Provide the [X, Y] coordinate of the cell's center where the given text is located.  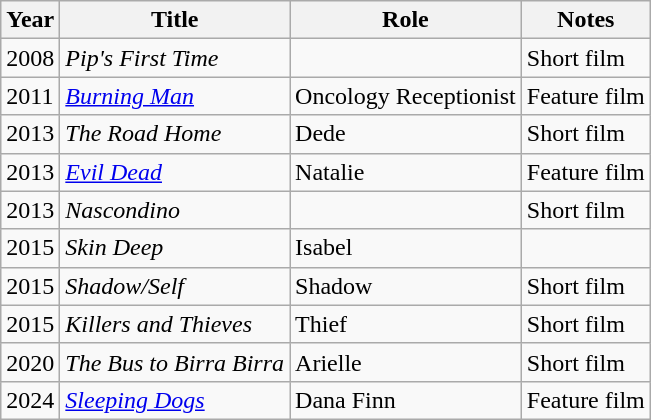
Shadow [406, 286]
Oncology Receptionist [406, 96]
Evil Dead [175, 172]
2024 [30, 400]
Burning Man [175, 96]
Thief [406, 324]
Dana Finn [406, 400]
Notes [586, 20]
Skin Deep [175, 248]
Killers and Thieves [175, 324]
Year [30, 20]
Arielle [406, 362]
2020 [30, 362]
2008 [30, 58]
Role [406, 20]
Dede [406, 134]
Nascondino [175, 210]
Shadow/Self [175, 286]
Sleeping Dogs [175, 400]
The Road Home [175, 134]
Title [175, 20]
Natalie [406, 172]
2011 [30, 96]
Pip's First Time [175, 58]
The Bus to Birra Birra [175, 362]
Isabel [406, 248]
